Provide the (x, y) coordinate of the cell's center where the given text is located.  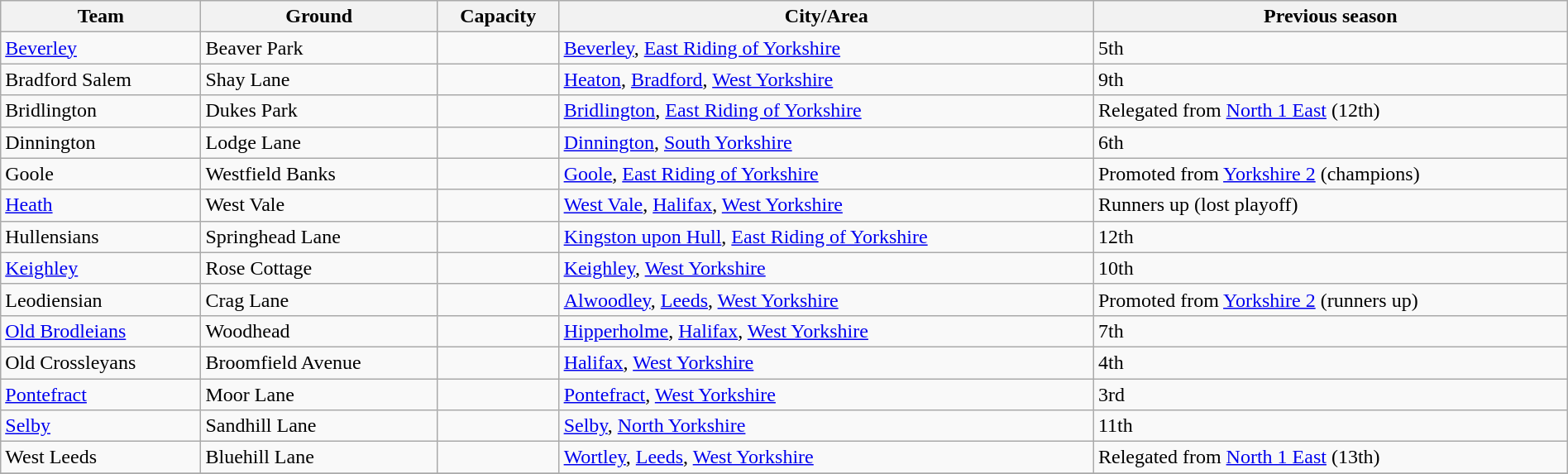
West Leeds (101, 457)
11th (1330, 426)
Westfield Banks (319, 174)
Halifax, West Yorkshire (826, 362)
Promoted from Yorkshire 2 (champions) (1330, 174)
Dinnington (101, 142)
Pontefract (101, 395)
Sandhill Lane (319, 426)
Ground (319, 17)
12th (1330, 237)
Hullensians (101, 237)
Pontefract, West Yorkshire (826, 395)
10th (1330, 268)
5th (1330, 48)
Capacity (498, 17)
Leodiensian (101, 299)
Bridlington (101, 111)
Selby, North Yorkshire (826, 426)
City/Area (826, 17)
Previous season (1330, 17)
Moor Lane (319, 395)
Bradford Salem (101, 79)
Promoted from Yorkshire 2 (runners up) (1330, 299)
Old Brodleians (101, 331)
Alwoodley, Leeds, West Yorkshire (826, 299)
Rose Cottage (319, 268)
Relegated from North 1 East (12th) (1330, 111)
Bluehill Lane (319, 457)
Bridlington, East Riding of Yorkshire (826, 111)
Goole, East Riding of Yorkshire (826, 174)
Beverley, East Riding of Yorkshire (826, 48)
Wortley, Leeds, West Yorkshire (826, 457)
Goole (101, 174)
Shay Lane (319, 79)
Team (101, 17)
Keighley, West Yorkshire (826, 268)
Runners up (lost playoff) (1330, 205)
9th (1330, 79)
Lodge Lane (319, 142)
Dinnington, South Yorkshire (826, 142)
Crag Lane (319, 299)
6th (1330, 142)
Heaton, Bradford, West Yorkshire (826, 79)
Keighley (101, 268)
Dukes Park (319, 111)
West Vale (319, 205)
Kingston upon Hull, East Riding of Yorkshire (826, 237)
Broomfield Avenue (319, 362)
Woodhead (319, 331)
3rd (1330, 395)
4th (1330, 362)
Beaver Park (319, 48)
West Vale, Halifax, West Yorkshire (826, 205)
Beverley (101, 48)
Old Crossleyans (101, 362)
Relegated from North 1 East (13th) (1330, 457)
Springhead Lane (319, 237)
Hipperholme, Halifax, West Yorkshire (826, 331)
Heath (101, 205)
Selby (101, 426)
7th (1330, 331)
